Detect which cell encompasses the target text, then output its [x, y] center coordinate. 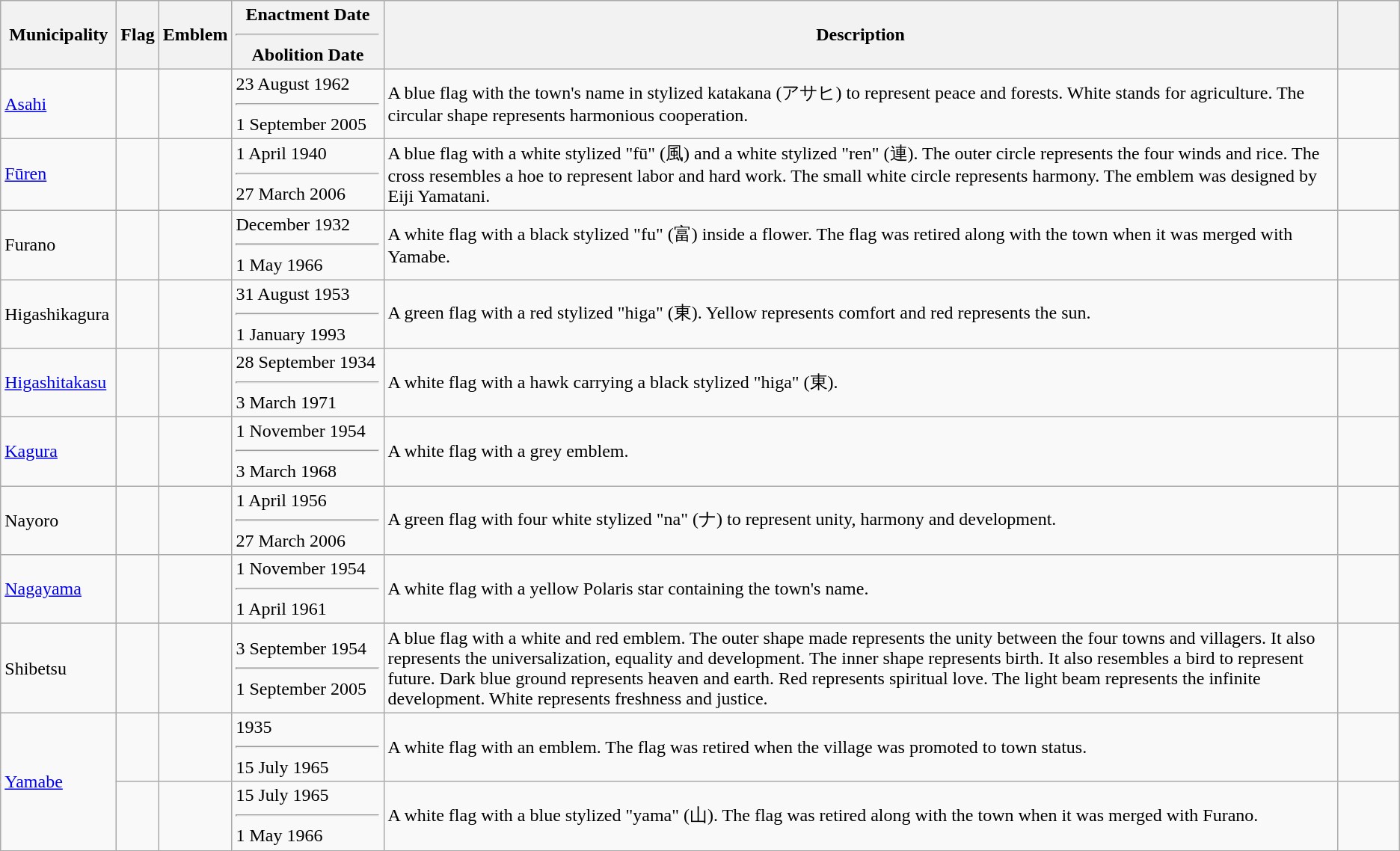
Asahi [58, 104]
A white flag with a blue stylized "yama" (山). The flag was retired along with the town when it was merged with Furano. [860, 816]
28 September 19343 March 1971 [308, 383]
Furano [58, 245]
Fūren [58, 175]
December 19321 May 1966 [308, 245]
Nayoro [58, 520]
Municipality [58, 35]
A white flag with a yellow Polaris star containing the town's name. [860, 589]
1 November 19541 April 1961 [308, 589]
31 August 19531 January 1993 [308, 314]
A white flag with an emblem. The flag was retired when the village was promoted to town status. [860, 747]
1 November 19543 March 1968 [308, 452]
A white flag with a black stylized "fu" (富) inside a flower. The flag was retired along with the town when it was merged with Yamabe. [860, 245]
Enactment DateAbolition Date [308, 35]
3 September 19541 September 2005 [308, 669]
Higashikagura [58, 314]
Yamabe [58, 781]
A white flag with a hawk carrying a black stylized "higa" (東). [860, 383]
Flag [138, 35]
1 April 195627 March 2006 [308, 520]
A green flag with four white stylized "na" (ナ) to represent unity, harmony and development. [860, 520]
15 July 19651 May 1966 [308, 816]
Shibetsu [58, 669]
A green flag with a red stylized "higa" (東). Yellow represents comfort and red represents the sun. [860, 314]
Higashitakasu [58, 383]
1 April 194027 March 2006 [308, 175]
A white flag with a grey emblem. [860, 452]
Description [860, 35]
Kagura [58, 452]
23 August 19621 September 2005 [308, 104]
Nagayama [58, 589]
Emblem [195, 35]
193515 July 1965 [308, 747]
